For the text-containing cell, return its midpoint in (X, Y) coordinate format. 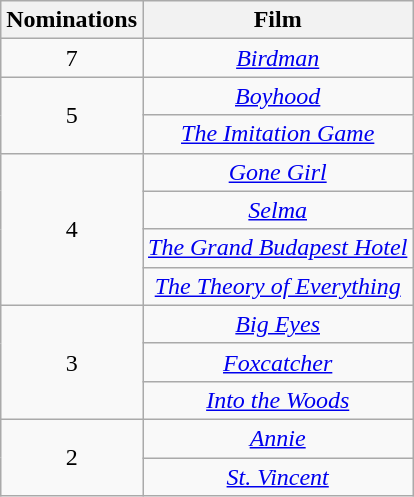
St. Vincent (277, 477)
Annie (277, 438)
The Imitation Game (277, 134)
2 (72, 457)
4 (72, 229)
Nominations (72, 20)
The Theory of Everything (277, 286)
Big Eyes (277, 324)
Gone Girl (277, 172)
Boyhood (277, 96)
Into the Woods (277, 400)
Film (277, 20)
Birdman (277, 58)
Selma (277, 210)
5 (72, 115)
Foxcatcher (277, 362)
7 (72, 58)
The Grand Budapest Hotel (277, 248)
3 (72, 362)
